Return [X, Y] of the center of cell containing provided text 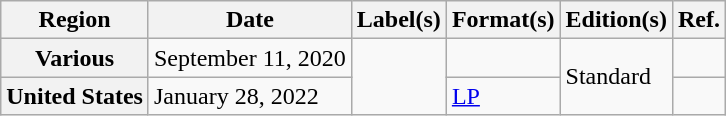
January 28, 2022 [250, 96]
Various [75, 58]
Edition(s) [616, 20]
United States [75, 96]
September 11, 2020 [250, 58]
Date [250, 20]
Format(s) [503, 20]
LP [503, 96]
Standard [616, 77]
Label(s) [398, 20]
Region [75, 20]
Ref. [698, 20]
